From the cell containing the given text, extract its center point as [x, y] coordinate. 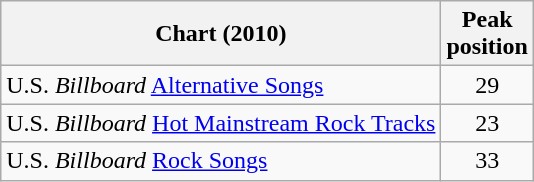
23 [487, 123]
29 [487, 85]
U.S. Billboard Alternative Songs [221, 85]
Chart (2010) [221, 34]
U.S. Billboard Hot Mainstream Rock Tracks [221, 123]
U.S. Billboard Rock Songs [221, 161]
33 [487, 161]
Peakposition [487, 34]
